Return [X, Y] of the center of cell containing provided text 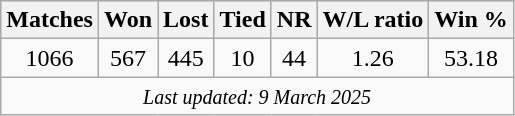
Matches [50, 20]
1.26 [373, 58]
Tied [242, 20]
W/L ratio [373, 20]
53.18 [472, 58]
Lost [186, 20]
NR [294, 20]
10 [242, 58]
Won [128, 20]
Last updated: 9 March 2025 [258, 96]
567 [128, 58]
44 [294, 58]
Win % [472, 20]
445 [186, 58]
1066 [50, 58]
